Output the (x, y) coordinate of the center of the cell containing the given text.  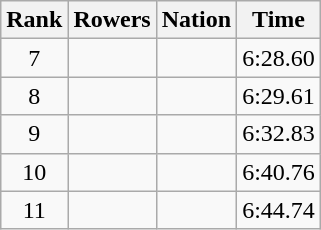
Nation (196, 20)
6:40.76 (279, 172)
6:29.61 (279, 96)
Rowers (112, 20)
Rank (34, 20)
6:28.60 (279, 58)
7 (34, 58)
Time (279, 20)
6:44.74 (279, 210)
6:32.83 (279, 134)
11 (34, 210)
8 (34, 96)
10 (34, 172)
9 (34, 134)
